Return the [X, Y] coordinate for the center point of the cell that contains the specified text.  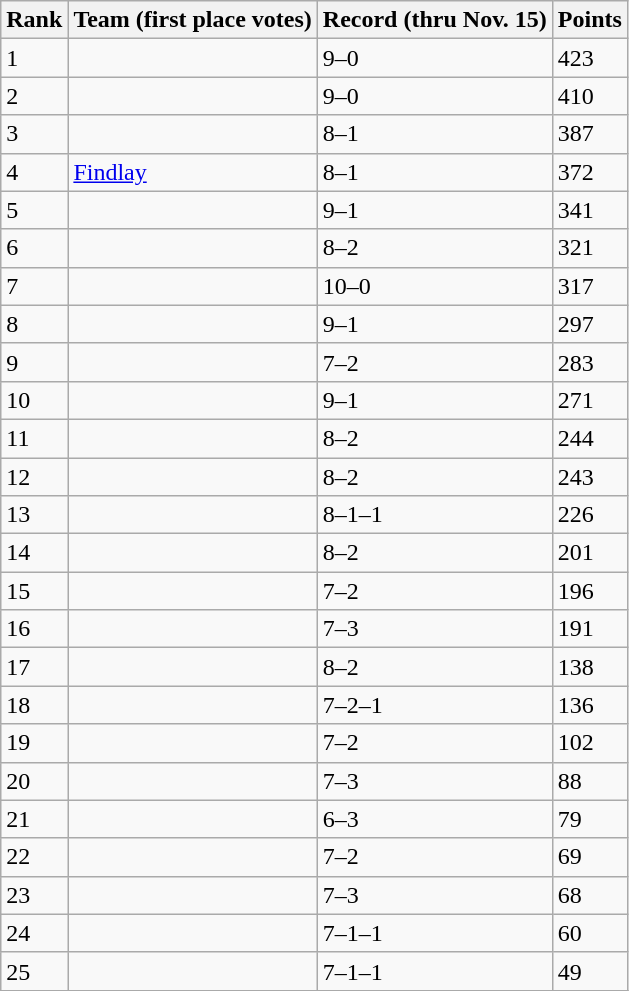
341 [590, 210]
68 [590, 895]
136 [590, 705]
15 [34, 591]
12 [34, 477]
11 [34, 438]
317 [590, 286]
244 [590, 438]
49 [590, 971]
4 [34, 172]
297 [590, 324]
1 [34, 58]
201 [590, 553]
6 [34, 248]
17 [34, 667]
Rank [34, 20]
372 [590, 172]
8–1–1 [434, 515]
5 [34, 210]
191 [590, 629]
196 [590, 591]
Findlay [192, 172]
60 [590, 933]
3 [34, 134]
10–0 [434, 286]
20 [34, 781]
88 [590, 781]
6–3 [434, 819]
25 [34, 971]
Record (thru Nov. 15) [434, 20]
69 [590, 857]
13 [34, 515]
321 [590, 248]
22 [34, 857]
8 [34, 324]
243 [590, 477]
138 [590, 667]
283 [590, 362]
21 [34, 819]
24 [34, 933]
19 [34, 743]
79 [590, 819]
10 [34, 400]
387 [590, 134]
7–2–1 [434, 705]
23 [34, 895]
410 [590, 96]
16 [34, 629]
271 [590, 400]
2 [34, 96]
226 [590, 515]
9 [34, 362]
14 [34, 553]
Points [590, 20]
7 [34, 286]
102 [590, 743]
18 [34, 705]
423 [590, 58]
Team (first place votes) [192, 20]
